Determine the [X, Y] coordinate at the center of the cell enclosing the given text.  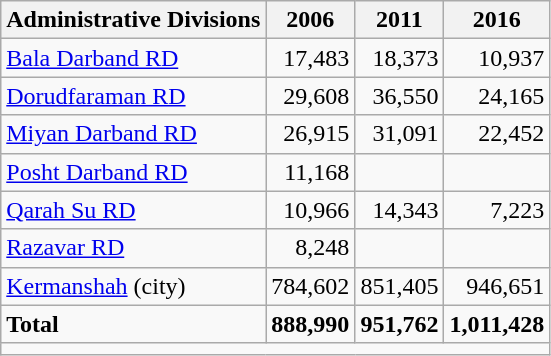
7,223 [497, 210]
31,091 [400, 134]
888,990 [310, 324]
18,373 [400, 58]
851,405 [400, 286]
36,550 [400, 96]
951,762 [400, 324]
1,011,428 [497, 324]
22,452 [497, 134]
24,165 [497, 96]
26,915 [310, 134]
Razavar RD [134, 248]
Administrative Divisions [134, 20]
10,937 [497, 58]
14,343 [400, 210]
Bala Darband RD [134, 58]
11,168 [310, 172]
8,248 [310, 248]
Qarah Su RD [134, 210]
946,651 [497, 286]
Total [134, 324]
29,608 [310, 96]
784,602 [310, 286]
Dorudfaraman RD [134, 96]
2016 [497, 20]
Miyan Darband RD [134, 134]
10,966 [310, 210]
Kermanshah (city) [134, 286]
17,483 [310, 58]
Posht Darband RD [134, 172]
2006 [310, 20]
2011 [400, 20]
